Scan for the cell matching the given text and deliver its (X, Y) coordinate at center. 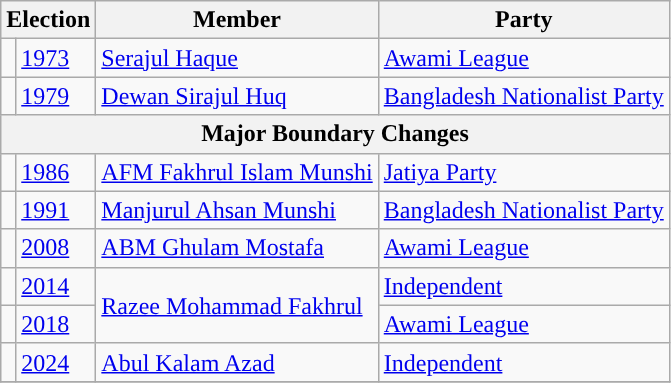
Election (48, 20)
Jatiya Party (524, 172)
Dewan Sirajul Huq (237, 96)
Major Boundary Changes (336, 134)
Party (524, 20)
Abul Kalam Azad (237, 362)
2018 (56, 324)
2024 (56, 362)
Member (237, 20)
1973 (56, 58)
2008 (56, 248)
Razee Mohammad Fakhrul (237, 305)
Serajul Haque (237, 58)
AFM Fakhrul Islam Munshi (237, 172)
1979 (56, 96)
1991 (56, 210)
ABM Ghulam Mostafa (237, 248)
1986 (56, 172)
2014 (56, 286)
Manjurul Ahsan Munshi (237, 210)
